Return [X, Y] of the center of cell containing provided text 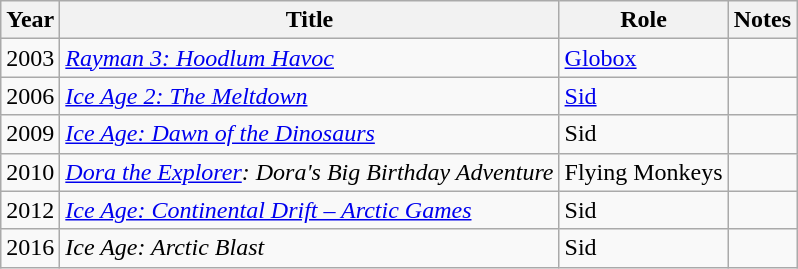
2006 [30, 96]
Title [310, 20]
Year [30, 20]
2016 [30, 248]
Dora the Explorer: Dora's Big Birthday Adventure [310, 172]
2010 [30, 172]
Ice Age 2: The Meltdown [310, 96]
Role [644, 20]
Globox [644, 58]
2012 [30, 210]
Rayman 3: Hoodlum Havoc [310, 58]
Ice Age: Continental Drift – Arctic Games [310, 210]
2003 [30, 58]
Notes [762, 20]
Ice Age: Arctic Blast [310, 248]
Flying Monkeys [644, 172]
2009 [30, 134]
Ice Age: Dawn of the Dinosaurs [310, 134]
